Output the [X, Y] coordinate of the center of the cell containing the given text.  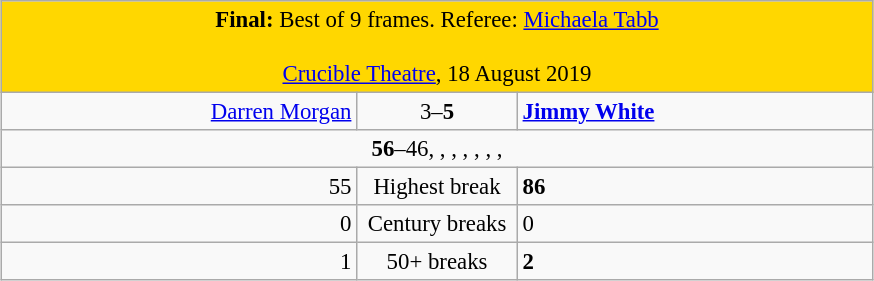
Century breaks [438, 224]
56–46, , , , , , , [437, 149]
3–5 [438, 112]
55 [179, 187]
1 [179, 262]
2 [695, 262]
86 [695, 187]
50+ breaks [438, 262]
Darren Morgan [179, 112]
Final: Best of 9 frames. Referee: Michaela TabbCrucible Theatre, 18 August 2019 [437, 47]
Highest break [438, 187]
Jimmy White [695, 112]
